From the cell containing the given text, extract its center point as (x, y) coordinate. 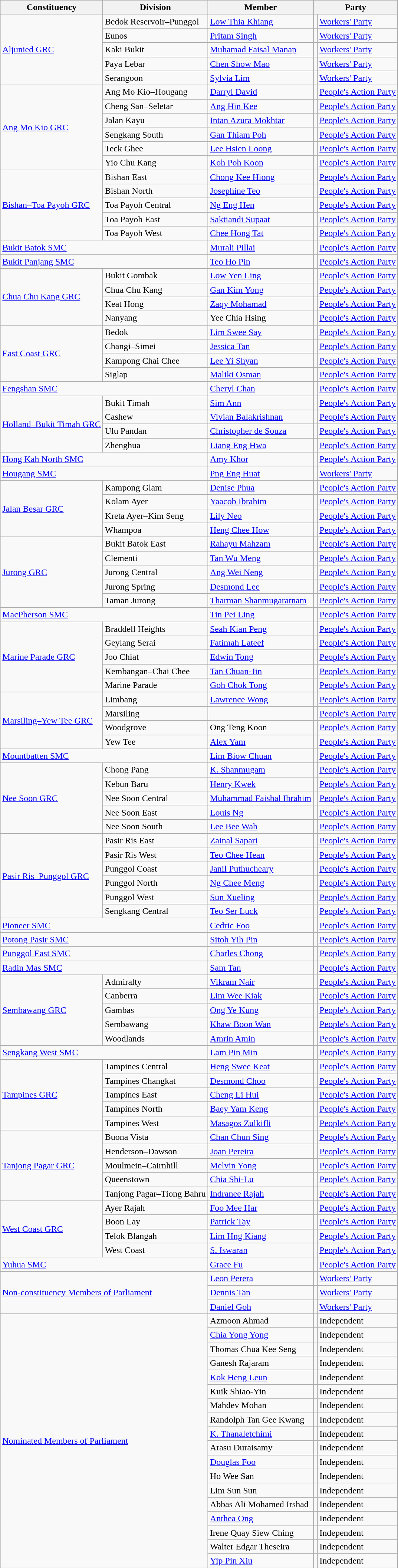
Woodgrove (155, 728)
Amy Khor (260, 459)
Mahdev Mohan (260, 1405)
Boon Lay (155, 1222)
Lim Hng Kiang (260, 1236)
Henry Kwek (260, 784)
Jurong Spring (155, 586)
Paya Lebar (155, 64)
Kebun Baru (155, 784)
Bukit Batok East (155, 544)
Zhenghua (155, 445)
Sim Ann (260, 403)
Bukit Gombak (155, 276)
Chong Pang (155, 770)
Rahayu Mahzam (260, 544)
Teo Ser Luck (260, 911)
Buona Vista (155, 1137)
East Coast GRC (52, 353)
Yip Pin Xiu (260, 1561)
Lawrence Wong (260, 699)
Sylvia Lim (260, 78)
Kembangan–Chai Chee (155, 671)
Kolam Ayer (155, 502)
Lee Bee Wah (260, 826)
Walter Edgar Theseira (260, 1547)
Azmoon Ahmad (260, 1321)
Toa Payoh East (155, 219)
Moulmein–Cairnhill (155, 1165)
Punggol Coast (155, 869)
Anthea Ong (260, 1518)
Henderson–Dawson (155, 1151)
Vikram Nair (260, 982)
Serangoon (155, 78)
Koh Poh Koon (260, 163)
Saktiandi Supaat (260, 219)
Arasu Duraisamy (260, 1448)
Murali Pillai (260, 247)
Radin Mas SMC (104, 968)
Irene Quay Siew Ching (260, 1533)
Amrin Amin (260, 1038)
Tanjong Pagar–Tiong Bahru (155, 1194)
Baey Yam Keng (260, 1109)
Heng Chee How (260, 530)
Gan Kim Yong (260, 290)
Nee Soon South (155, 826)
Masagos Zulkifli (260, 1123)
Ang Hin Kee (260, 106)
Cheng Li Hui (260, 1095)
Toa Payoh West (155, 233)
Kreta Ayer–Kim Seng (155, 516)
Douglas Foo (260, 1462)
Woodlands (155, 1038)
Gambas (155, 1010)
Ang Mo Kio GRC (52, 127)
Marsiling–Yew Tee GRC (52, 721)
Liang Eng Hwa (260, 445)
Abbas Ali Mohamed Irshad (260, 1504)
Sitoh Yih Pin (260, 939)
Randolph Tan Gee Kwang (260, 1420)
Chua Chu Kang GRC (52, 297)
Queenstown (155, 1180)
Limbang (155, 699)
Yew Tee (155, 742)
West Coast GRC (52, 1229)
Tampines West (155, 1123)
Fatimah Lateef (260, 643)
Heng Swee Keat (260, 1066)
Whampoa (155, 530)
K. Thanaletchimi (260, 1434)
Zainal Sapari (260, 840)
Tan Chuan-Jin (260, 671)
Foo Mee Har (260, 1208)
Hougang SMC (104, 473)
Jurong GRC (52, 572)
Tan Wu Meng (260, 558)
Ng Chee Meng (260, 883)
West Coast (155, 1250)
Bishan East (155, 177)
Tanjong Pagar GRC (52, 1165)
Chee Hong Tat (260, 233)
Louis Ng (260, 812)
Admiralty (155, 982)
Melvin Yong (260, 1165)
Cheryl Chan (260, 388)
Pasir Ris East (155, 840)
Ong Ye Kung (260, 1010)
Lim Wee Kiak (260, 996)
Kok Heng Leun (260, 1377)
Braddell Heights (155, 629)
Sengkang South (155, 134)
Nee Soon GRC (52, 798)
Yio Chu Kang (155, 163)
Josephine Teo (260, 191)
Taman Jurong (155, 600)
Marine Parade GRC (52, 657)
Punggol West (155, 897)
Kampong Glam (155, 488)
S. Iswaran (260, 1250)
Nee Soon East (155, 812)
Tharman Shanmugaratnam (260, 600)
Darryl David (260, 92)
Sembawang GRC (52, 1010)
MacPherson SMC (104, 614)
Pasir Ris–Punggol GRC (52, 876)
Ayer Rajah (155, 1208)
Muhamad Faisal Manap (260, 50)
Hong Kah North SMC (104, 459)
Vivian Balakrishnan (260, 417)
Chua Chu Kang (155, 290)
Ho Wee San (260, 1476)
Cheng San–Seletar (155, 106)
Yuhua SMC (104, 1264)
Member (260, 7)
Kuik Shiao-Yin (260, 1391)
Keat Hong (155, 304)
Edwin Tong (260, 657)
Sam Tan (260, 968)
Tin Pei Ling (260, 614)
Jurong Central (155, 572)
Charles Chong (260, 954)
Chong Kee Hiong (260, 177)
Chan Chun Sing (260, 1137)
Maliki Osman (260, 374)
Zaqy Mohamad (260, 304)
Chia Yong Yong (260, 1335)
Punggol East SMC (104, 954)
Muhammad Faishal Ibrahim (260, 798)
Nanyang (155, 318)
Lily Neo (260, 516)
Kampong Chai Chee (155, 360)
Lee Yi Shyan (260, 360)
Bukit Panjang SMC (104, 262)
Cedric Foo (260, 925)
Desmond Choo (260, 1081)
Christopher de Souza (260, 431)
Marine Parade (155, 685)
Non-constituency Members of Parliament (104, 1292)
Mountbatten SMC (104, 756)
Cashew (155, 417)
Dennis Tan (260, 1292)
Tampines GRC (52, 1095)
Bukit Batok SMC (104, 247)
Changi–Simei (155, 346)
Jessica Tan (260, 346)
Nee Soon Central (155, 798)
Marsiling (155, 714)
Indranee Rajah (260, 1194)
Sengkang West SMC (104, 1052)
Tampines North (155, 1109)
Joo Chiat (155, 657)
Tampines Central (155, 1066)
Thomas Chua Kee Seng (260, 1349)
Low Yen Ling (260, 276)
Seah Kian Peng (260, 629)
Yee Chia Hsing (260, 318)
K. Shanmugam (260, 770)
Ng Eng Hen (260, 205)
Lim Biow Chuan (260, 756)
Holland–Bukit Timah GRC (52, 424)
Ang Mo Kio–Hougang (155, 92)
Teo Ho Pin (260, 262)
Siglap (155, 374)
Goh Chok Tong (260, 685)
Joan Pereira (260, 1151)
Ang Wei Neng (260, 572)
Party (356, 7)
Bedok (155, 332)
Constituency (52, 7)
Potong Pasir SMC (104, 939)
Lim Swee Say (260, 332)
Bedok Reservoir–Punggol (155, 22)
Clementi (155, 558)
Lam Pin Min (260, 1052)
Teck Ghee (155, 148)
Toa Payoh Central (155, 205)
Teo Chee Hean (260, 854)
Png Eng Huat (260, 473)
Tampines East (155, 1095)
Patrick Tay (260, 1222)
Daniel Goh (260, 1306)
Yaacob Ibrahim (260, 502)
Grace Fu (260, 1264)
Gan Thiam Poh (260, 134)
Tampines Changkat (155, 1081)
Punggol North (155, 883)
Lim Sun Sun (260, 1490)
Fengshan SMC (104, 388)
Division (155, 7)
Ong Teng Koon (260, 728)
Pasir Ris West (155, 854)
Low Thia Khiang (260, 22)
Ganesh Rajaram (260, 1363)
Bishan–Toa Payoh GRC (52, 205)
Bishan North (155, 191)
Geylang Serai (155, 643)
Pioneer SMC (104, 925)
Janil Puthucheary (260, 869)
Desmond Lee (260, 586)
Aljunied GRC (52, 50)
Khaw Boon Wan (260, 1024)
Sengkang Central (155, 911)
Bukit Timah (155, 403)
Kaki Bukit (155, 50)
Pritam Singh (260, 36)
Canberra (155, 996)
Telok Blangah (155, 1236)
Ulu Pandan (155, 431)
Chen Show Mao (260, 64)
Nominated Members of Parliament (104, 1441)
Intan Azura Mokhtar (260, 120)
Sun Xueling (260, 897)
Jalan Kayu (155, 120)
Chia Shi-Lu (260, 1180)
Sembawang (155, 1024)
Jalan Besar GRC (52, 509)
Lee Hsien Loong (260, 148)
Denise Phua (260, 488)
Eunos (155, 36)
Leon Perera (260, 1278)
Alex Yam (260, 742)
